Detect which cell encompasses the target text, then output its [x, y] center coordinate. 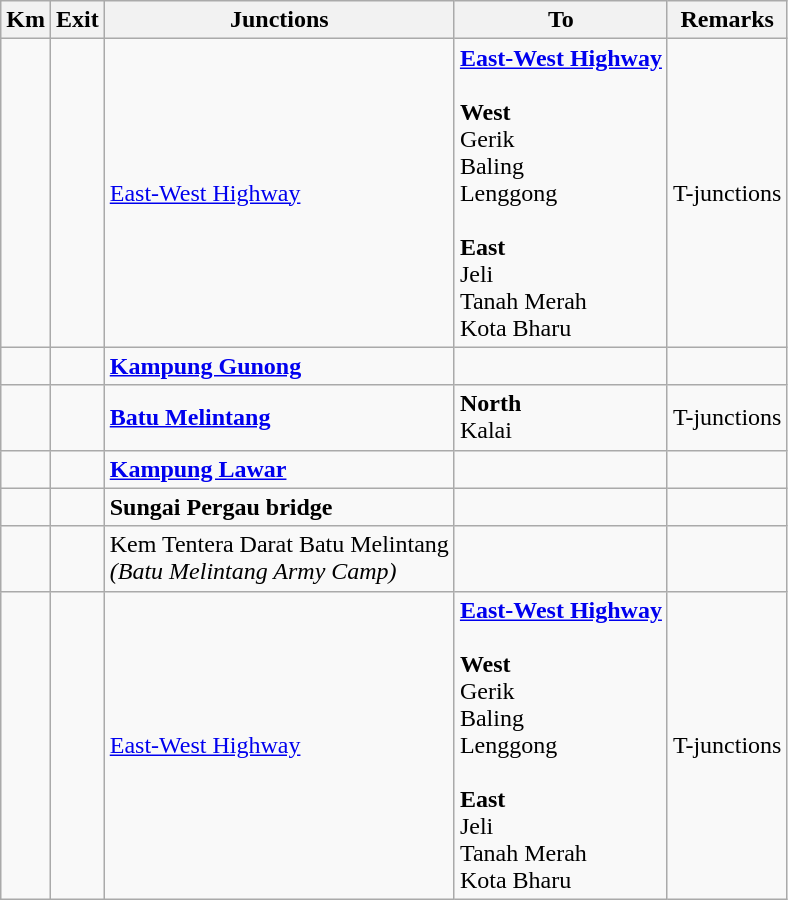
Kampung Lawar [279, 469]
Kem Tentera Darat Batu Melintang(Batu Melintang Army Camp) [279, 558]
Exit [77, 20]
Remarks [727, 20]
Kampung Gunong [279, 366]
Junctions [279, 20]
North Kalai [560, 418]
Km [26, 20]
Batu Melintang [279, 418]
To [560, 20]
Sungai Pergau bridge [279, 507]
